Capture the cell that displays the provided text and extract its (x, y) central coordinate. 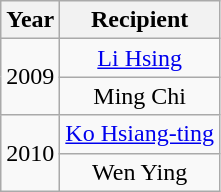
Recipient (140, 20)
Year (30, 20)
Ming Chi (140, 96)
Ko Hsiang-ting (140, 134)
Li Hsing (140, 58)
2010 (30, 153)
2009 (30, 77)
Wen Ying (140, 172)
